Scan for the cell matching the given text and deliver its (x, y) coordinate at center. 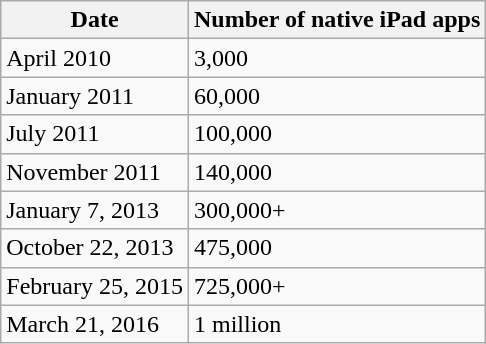
March 21, 2016 (95, 324)
140,000 (336, 172)
1 million (336, 324)
60,000 (336, 96)
October 22, 2013 (95, 248)
Date (95, 20)
3,000 (336, 58)
725,000+ (336, 286)
475,000 (336, 248)
January 2011 (95, 96)
February 25, 2015 (95, 286)
November 2011 (95, 172)
April 2010 (95, 58)
100,000 (336, 134)
January 7, 2013 (95, 210)
July 2011 (95, 134)
Number of native iPad apps (336, 20)
300,000+ (336, 210)
